Determine the (x, y) coordinate at the center of the cell enclosing the given text.  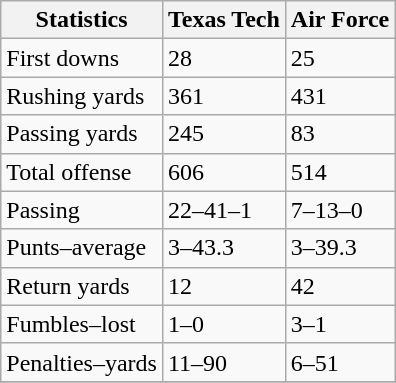
606 (224, 172)
Penalties–yards (82, 362)
431 (340, 96)
7–13–0 (340, 210)
Rushing yards (82, 96)
6–51 (340, 362)
Return yards (82, 286)
42 (340, 286)
Fumbles–lost (82, 324)
Passing yards (82, 134)
83 (340, 134)
12 (224, 286)
Statistics (82, 20)
Passing (82, 210)
3–43.3 (224, 248)
514 (340, 172)
11–90 (224, 362)
Texas Tech (224, 20)
361 (224, 96)
Total offense (82, 172)
245 (224, 134)
1–0 (224, 324)
22–41–1 (224, 210)
First downs (82, 58)
Air Force (340, 20)
25 (340, 58)
28 (224, 58)
3–1 (340, 324)
Punts–average (82, 248)
3–39.3 (340, 248)
